Output the [x, y] coordinate of the center of the cell containing the given text.  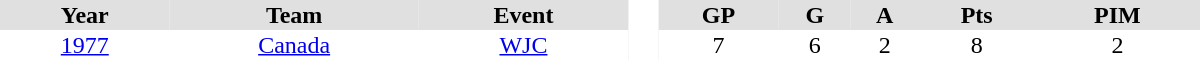
7 [718, 45]
Canada [294, 45]
Event [524, 15]
A [885, 15]
1977 [85, 45]
Year [85, 15]
Pts [976, 15]
8 [976, 45]
GP [718, 15]
PIM [1118, 15]
Team [294, 15]
WJC [524, 45]
6 [815, 45]
G [815, 15]
